Pinpoint the cell where the given text exists, returning its (X, Y) midpoint coordinate. 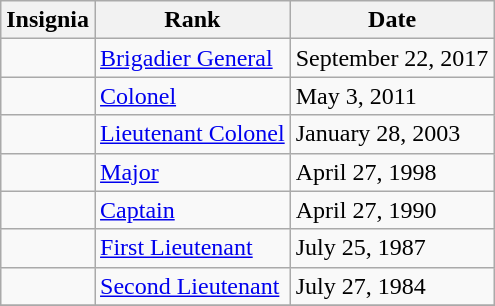
Brigadier General (193, 58)
April 27, 1998 (392, 172)
September 22, 2017 (392, 58)
Rank (193, 20)
Major (193, 172)
First Lieutenant (193, 248)
Colonel (193, 96)
January 28, 2003 (392, 134)
July 27, 1984 (392, 286)
Date (392, 20)
Captain (193, 210)
May 3, 2011 (392, 96)
Lieutenant Colonel (193, 134)
July 25, 1987 (392, 248)
Second Lieutenant (193, 286)
April 27, 1990 (392, 210)
Insignia (48, 20)
